Find where the given text appears and provide that cell's center as [X, Y] coordinate. 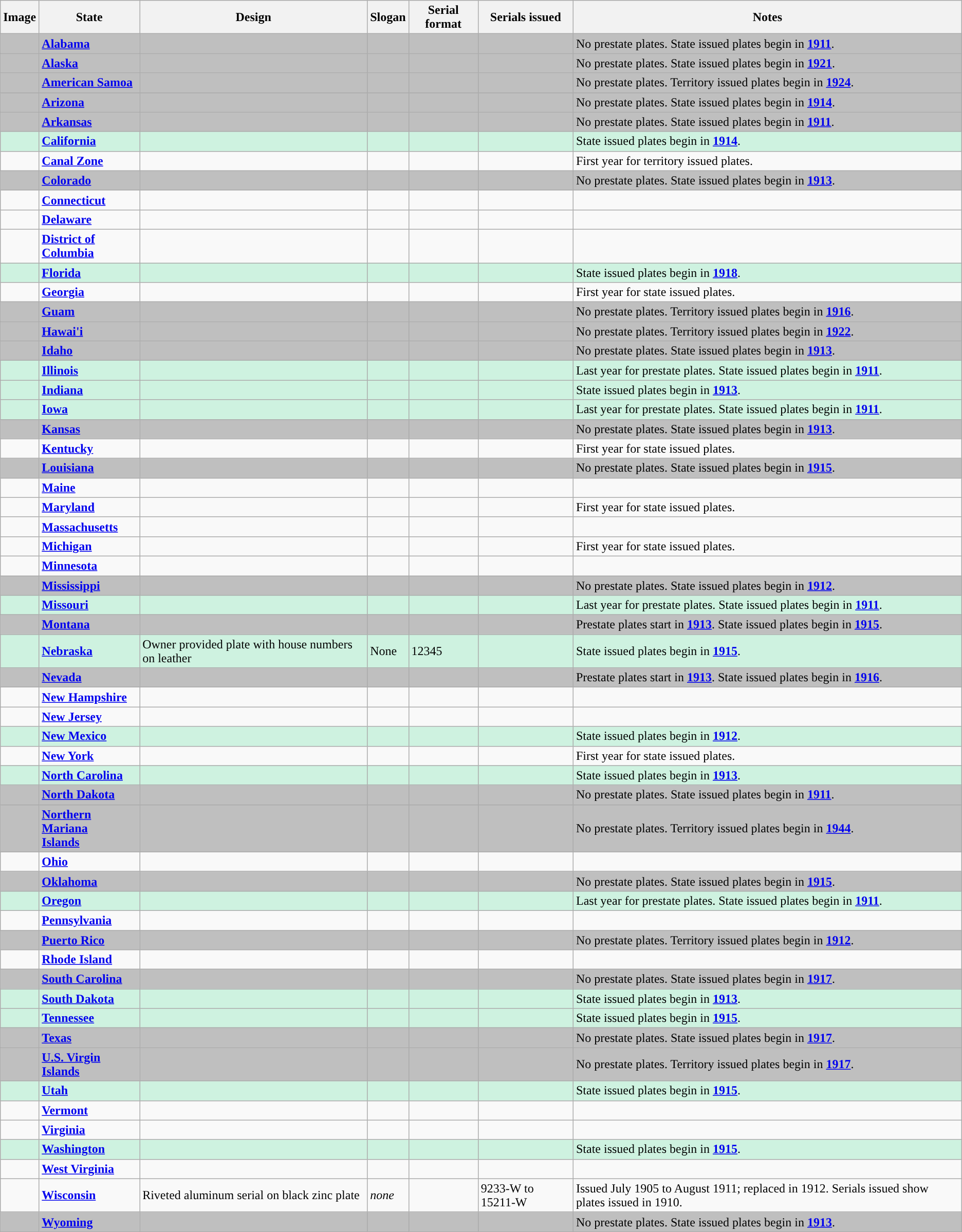
Montana [89, 625]
Mississippi [89, 585]
New Hampshire [89, 697]
No prestate plates. State issued plates begin in 1912. [767, 585]
Northern Mariana Islands [89, 828]
Owner provided plate with house numbers on leather [254, 651]
Guam [89, 312]
Louisiana [89, 468]
Idaho [89, 351]
Minnesota [89, 566]
Colorado [89, 180]
American Samoa [89, 83]
No prestate plates. Territory issued plates begin in 1922. [767, 331]
State issued plates begin in 1914. [767, 141]
North Carolina [89, 775]
Tennessee [89, 1018]
California [89, 141]
12345 [443, 651]
Prestate plates start in 1913. State issued plates begin in 1915. [767, 625]
No prestate plates. Territory issued plates begin in 1944. [767, 828]
No prestate plates. Territory issued plates begin in 1917. [767, 1065]
Delaware [89, 219]
Wyoming [89, 1222]
Maine [89, 488]
No prestate plates. State issued plates begin in 1914. [767, 102]
Kentucky [89, 449]
Maryland [89, 507]
Prestate plates start in 1913. State issued plates begin in 1916. [767, 678]
Indiana [89, 390]
U.S. Virgin Islands [89, 1065]
Issued July 1905 to August 1911; replaced in 1912. Serials issued show plates issued in 1910. [767, 1195]
Alabama [89, 44]
9233-W to 15211-W [525, 1195]
Serial format [443, 17]
Massachusetts [89, 527]
Iowa [89, 409]
Rhode Island [89, 960]
Oregon [89, 901]
New York [89, 756]
No prestate plates. Territory issued plates begin in 1924. [767, 83]
Vermont [89, 1110]
Virginia [89, 1130]
Arkansas [89, 122]
New Jersey [89, 717]
Ohio [89, 862]
Serials issued [525, 17]
West Virginia [89, 1169]
Alaska [89, 63]
North Dakota [89, 795]
State issued plates begin in 1918. [767, 273]
Image [20, 17]
Puerto Rico [89, 940]
Missouri [89, 605]
Michigan [89, 546]
Illinois [89, 370]
Georgia [89, 292]
Arizona [89, 102]
No prestate plates. State issued plates begin in 1921. [767, 63]
Hawai'i [89, 331]
none [388, 1195]
Washington [89, 1149]
Wisconsin [89, 1195]
Pennsylvania [89, 920]
Canal Zone [89, 161]
First year for territory issued plates. [767, 161]
New Mexico [89, 736]
Design [254, 17]
State [89, 17]
Riveted aluminum serial on black zinc plate [254, 1195]
District ofColumbia [89, 246]
Utah [89, 1091]
South Carolina [89, 979]
No prestate plates. Territory issued plates begin in 1912. [767, 940]
None [388, 651]
Nebraska [89, 651]
Florida [89, 273]
Nevada [89, 678]
Oklahoma [89, 881]
South Dakota [89, 999]
Slogan [388, 17]
Connecticut [89, 200]
Notes [767, 17]
No prestate plates. Territory issued plates begin in 1916. [767, 312]
Texas [89, 1038]
State issued plates begin in 1912. [767, 736]
Kansas [89, 429]
